Return the (X, Y) coordinate for the center point of the cell that contains the specified text.  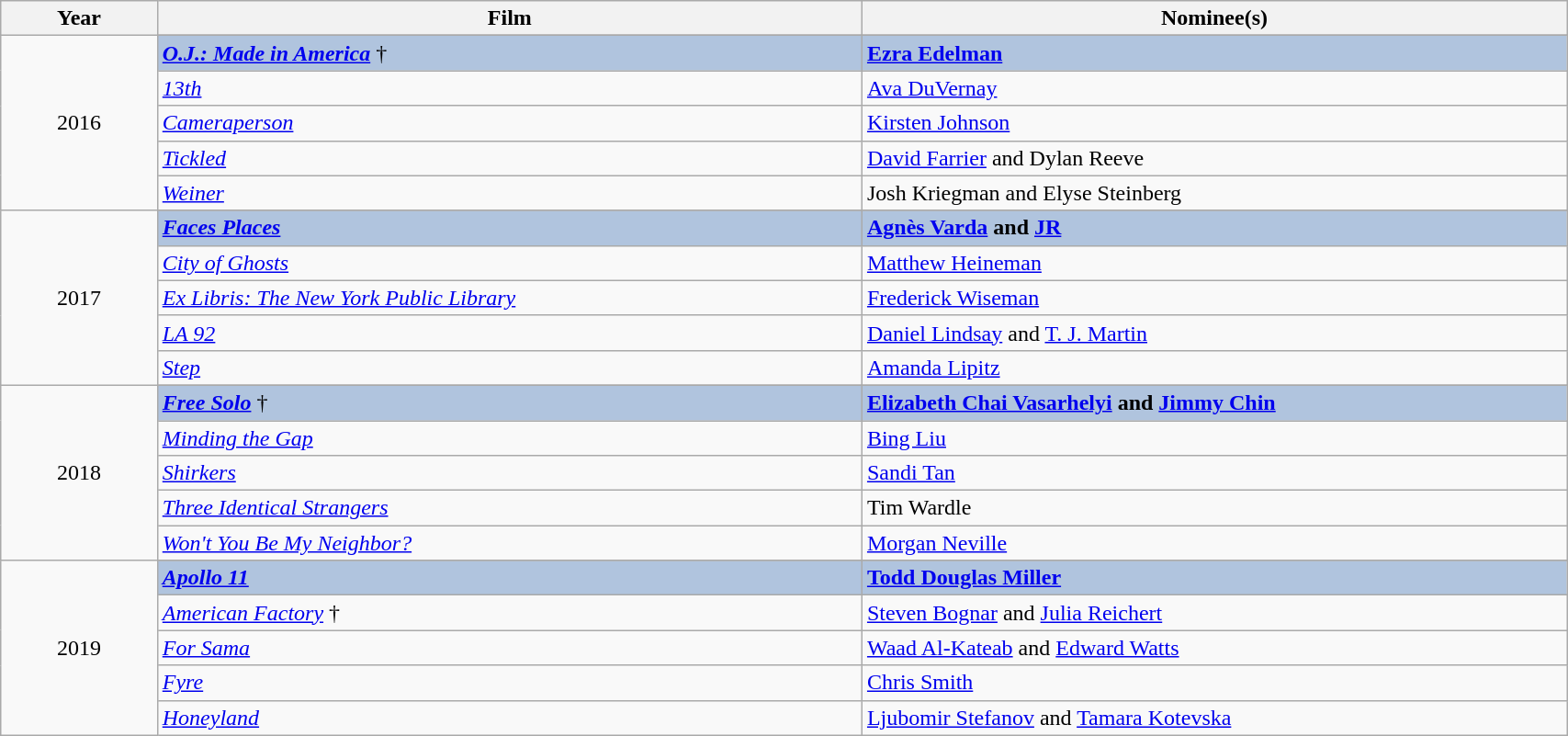
Amanda Lipitz (1214, 368)
David Farrier and Dylan Reeve (1214, 158)
Frederick Wiseman (1214, 298)
For Sama (509, 648)
Elizabeth Chai Vasarhelyi and Jimmy Chin (1214, 402)
Ex Libris: The New York Public Library (509, 298)
Sandi Tan (1214, 473)
Weiner (509, 193)
American Factory † (509, 613)
Matthew Heineman (1214, 263)
Ezra Edelman (1214, 53)
Faces Places (509, 228)
Steven Bognar and Julia Reichert (1214, 613)
Fyre (509, 683)
Minding the Gap (509, 438)
Todd Douglas Miller (1214, 578)
2018 (79, 472)
13th (509, 88)
2017 (79, 298)
Waad Al-Kateab and Edward Watts (1214, 648)
O.J.: Made in America † (509, 53)
Ava DuVernay (1214, 88)
Agnès Varda and JR (1214, 228)
Apollo 11 (509, 578)
Chris Smith (1214, 683)
Year (79, 18)
Tim Wardle (1214, 508)
Daniel Lindsay and T. J. Martin (1214, 333)
City of Ghosts (509, 263)
LA 92 (509, 333)
Film (509, 18)
Cameraperson (509, 123)
Morgan Neville (1214, 543)
Kirsten Johnson (1214, 123)
Three Identical Strangers (509, 508)
Shirkers (509, 473)
2016 (79, 123)
Tickled (509, 158)
Free Solo † (509, 402)
Won't You Be My Neighbor? (509, 543)
Honeyland (509, 718)
Step (509, 368)
Nominee(s) (1214, 18)
Ljubomir Stefanov and Tamara Kotevska (1214, 718)
Josh Kriegman and Elyse Steinberg (1214, 193)
2019 (79, 648)
Bing Liu (1214, 438)
